Identify which cell holds the provided text, then report its (x, y) central coordinate. 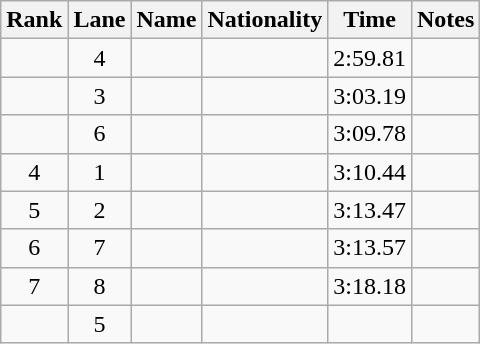
Lane (100, 20)
1 (100, 172)
3:10.44 (370, 172)
Nationality (265, 20)
2:59.81 (370, 58)
3:13.57 (370, 248)
3:13.47 (370, 210)
Rank (34, 20)
Time (370, 20)
3:03.19 (370, 96)
3 (100, 96)
Notes (445, 20)
3:18.18 (370, 286)
3:09.78 (370, 134)
2 (100, 210)
8 (100, 286)
Name (166, 20)
